Locate the cell with the specified text and output its (X, Y) center coordinate. 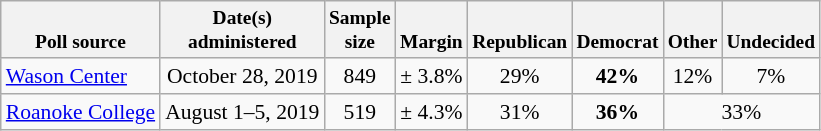
Other (692, 30)
August 1–5, 2019 (242, 112)
Date(s)administered (242, 30)
Roanoke College (80, 112)
Democrat (618, 30)
36% (618, 112)
31% (520, 112)
Samplesize (360, 30)
29% (520, 76)
42% (618, 76)
Republican (520, 30)
± 3.8% (431, 76)
Wason Center (80, 76)
33% (742, 112)
849 (360, 76)
7% (771, 76)
519 (360, 112)
± 4.3% (431, 112)
October 28, 2019 (242, 76)
12% (692, 76)
Undecided (771, 30)
Poll source (80, 30)
Margin (431, 30)
